Output the [x, y] coordinate of the center of the cell containing the given text.  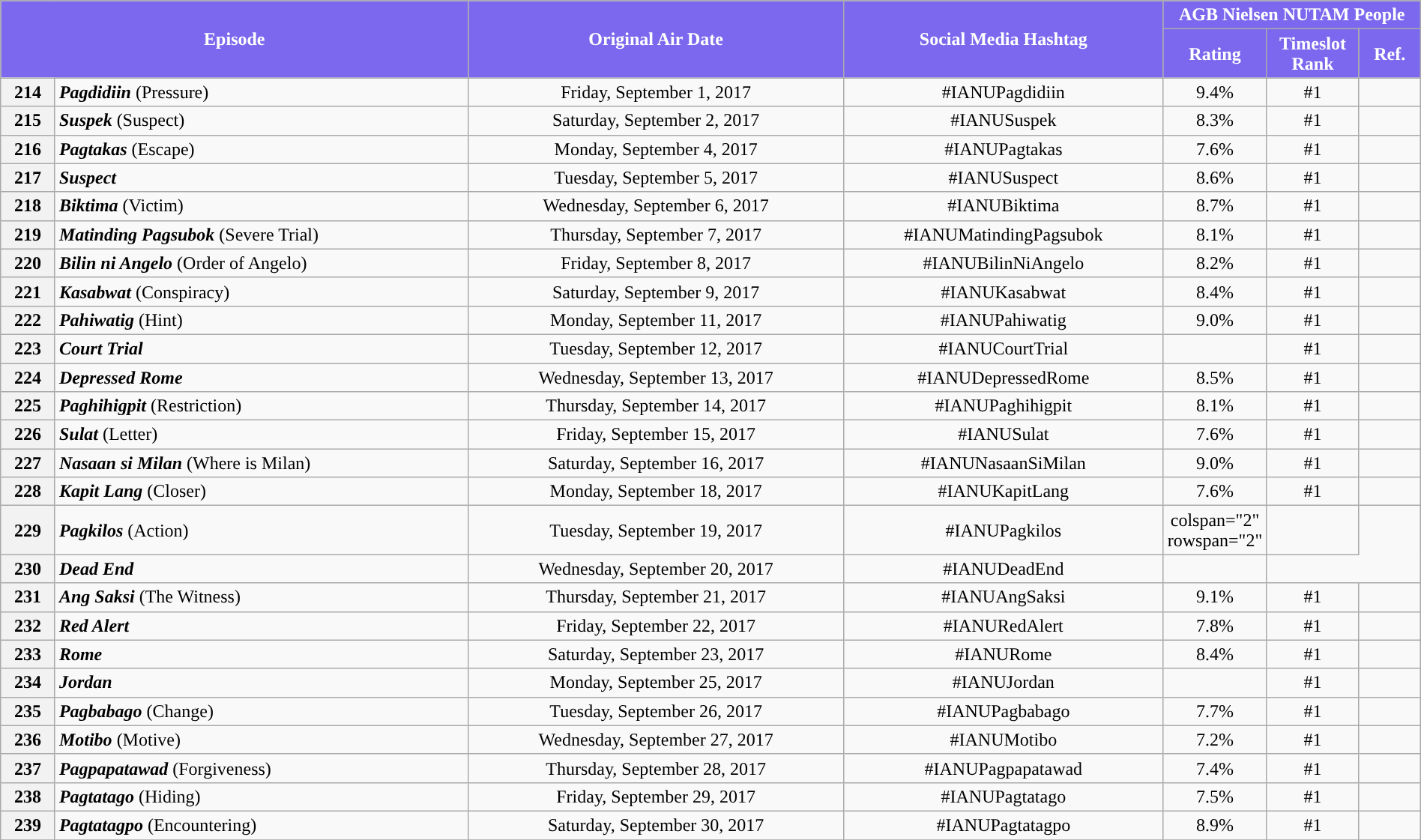
7.4% [1215, 768]
Kapit Lang (Closer) [261, 492]
Tuesday, September 12, 2017 [657, 348]
Tuesday, September 5, 2017 [657, 178]
#IANUNasaanSiMilan [1003, 463]
219 [28, 235]
Tuesday, September 26, 2017 [657, 711]
226 [28, 435]
Paghihigpit (Restriction) [261, 406]
9.1% [1215, 597]
238 [28, 797]
225 [28, 406]
Wednesday, September 13, 2017 [657, 377]
7.2% [1215, 740]
Motibo (Motive) [261, 740]
239 [28, 825]
217 [28, 178]
TimeslotRank [1313, 54]
Pahiwatig (Hint) [261, 320]
8.2% [1215, 263]
Monday, September 11, 2017 [657, 320]
8.5% [1215, 377]
216 [28, 149]
Thursday, September 28, 2017 [657, 768]
Nasaan si Milan (Where is Milan) [261, 463]
Rome [261, 654]
Matinding Pagsubok (Severe Trial) [261, 235]
#IANURedAlert [1003, 626]
221 [28, 291]
Monday, September 4, 2017 [657, 149]
Saturday, September 9, 2017 [657, 291]
Suspek (Suspect) [261, 121]
218 [28, 206]
234 [28, 683]
#IANURome [1003, 654]
Friday, September 15, 2017 [657, 435]
Pagpapatawad (Forgiveness) [261, 768]
Friday, September 29, 2017 [657, 797]
7.7% [1215, 711]
Original Air Date [657, 39]
7.8% [1215, 626]
#IANUPagtatago [1003, 797]
#IANUSuspek [1003, 121]
Monday, September 18, 2017 [657, 492]
233 [28, 654]
9.4% [1215, 92]
Saturday, September 23, 2017 [657, 654]
8.7% [1215, 206]
#IANUJordan [1003, 683]
223 [28, 348]
228 [28, 492]
Thursday, September 14, 2017 [657, 406]
#IANUSuspect [1003, 178]
Red Alert [261, 626]
#IANUMatindingPagsubok [1003, 235]
#IANUCourtTrial [1003, 348]
Jordan [261, 683]
Monday, September 25, 2017 [657, 683]
#IANUPahiwatig [1003, 320]
Friday, September 8, 2017 [657, 263]
#IANUAngSaksi [1003, 597]
#IANUDepressedRome [1003, 377]
236 [28, 740]
colspan="2" rowspan="2" [1215, 531]
Wednesday, September 27, 2017 [657, 740]
224 [28, 377]
235 [28, 711]
Pagdidiin (Pressure) [261, 92]
Saturday, September 30, 2017 [657, 825]
Bilin ni Angelo (Order of Angelo) [261, 263]
237 [28, 768]
Pagtatagpo (Encountering) [261, 825]
AGB Nielsen NUTAM People [1292, 15]
#IANUPagtatagpo [1003, 825]
Episode [235, 39]
Kasabwat (Conspiracy) [261, 291]
#IANUSulat [1003, 435]
8.6% [1215, 178]
#IANUBilinNiAngelo [1003, 263]
#IANUBiktima [1003, 206]
Court Trial [261, 348]
Friday, September 22, 2017 [657, 626]
Pagbabago (Change) [261, 711]
222 [28, 320]
#IANUKasabwat [1003, 291]
#IANUPagkilos [1003, 531]
230 [28, 569]
Depressed Rome [261, 377]
229 [28, 531]
227 [28, 463]
Saturday, September 2, 2017 [657, 121]
#IANUPagtakas [1003, 149]
Suspect [261, 178]
Wednesday, September 20, 2017 [657, 569]
#IANUKapitLang [1003, 492]
215 [28, 121]
Dead End [261, 569]
214 [28, 92]
#IANUPagdidiin [1003, 92]
#IANUPagbabago [1003, 711]
Ref. [1390, 54]
Thursday, September 21, 2017 [657, 597]
#IANUMotibo [1003, 740]
Biktima (Victim) [261, 206]
220 [28, 263]
Thursday, September 7, 2017 [657, 235]
Wednesday, September 6, 2017 [657, 206]
Friday, September 1, 2017 [657, 92]
Pagkilos (Action) [261, 531]
Sulat (Letter) [261, 435]
#IANUPagpapatawad [1003, 768]
Rating [1215, 54]
Pagtatago (Hiding) [261, 797]
#IANUPaghihigpit [1003, 406]
#IANUDeadEnd [1003, 569]
7.5% [1215, 797]
232 [28, 626]
Pagtakas (Escape) [261, 149]
Ang Saksi (The Witness) [261, 597]
Tuesday, September 19, 2017 [657, 531]
231 [28, 597]
8.9% [1215, 825]
8.3% [1215, 121]
Saturday, September 16, 2017 [657, 463]
Social Media Hashtag [1003, 39]
